Output the (X, Y) coordinate of the center of the cell containing the given text.  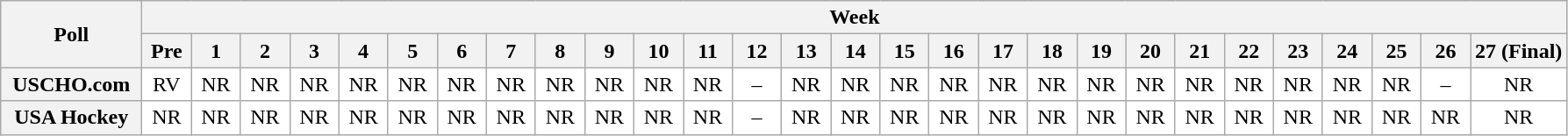
2 (265, 51)
15 (905, 51)
18 (1052, 51)
16 (954, 51)
13 (806, 51)
Poll (72, 34)
20 (1150, 51)
21 (1199, 51)
17 (1003, 51)
19 (1101, 51)
8 (560, 51)
Week (855, 18)
25 (1396, 51)
24 (1347, 51)
11 (707, 51)
3 (314, 51)
USA Hockey (72, 118)
1 (216, 51)
26 (1445, 51)
USCHO.com (72, 84)
Pre (167, 51)
27 (Final) (1519, 51)
23 (1298, 51)
7 (511, 51)
6 (462, 51)
10 (658, 51)
4 (363, 51)
RV (167, 84)
5 (412, 51)
9 (609, 51)
12 (757, 51)
14 (856, 51)
22 (1249, 51)
